Scan for the cell matching the given text and deliver its (x, y) coordinate at center. 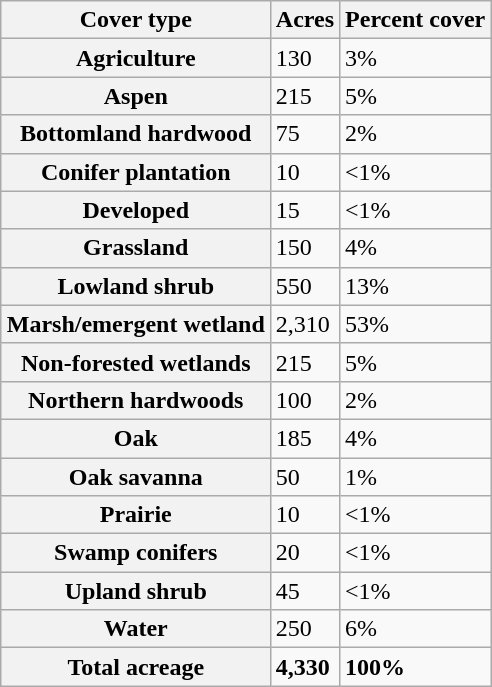
45 (304, 591)
Acres (304, 20)
550 (304, 286)
Cover type (136, 20)
Total acreage (136, 667)
50 (304, 477)
Lowland shrub (136, 286)
Aspen (136, 96)
6% (416, 629)
Conifer plantation (136, 172)
150 (304, 248)
Prairie (136, 515)
15 (304, 210)
3% (416, 58)
Developed (136, 210)
4,330 (304, 667)
75 (304, 134)
Upland shrub (136, 591)
Non-forested wetlands (136, 362)
130 (304, 58)
Oak savanna (136, 477)
Oak (136, 438)
Water (136, 629)
53% (416, 324)
Marsh/emergent wetland (136, 324)
100 (304, 400)
Percent cover (416, 20)
Agriculture (136, 58)
13% (416, 286)
185 (304, 438)
Grassland (136, 248)
2,310 (304, 324)
1% (416, 477)
Swamp conifers (136, 553)
Northern hardwoods (136, 400)
Bottomland hardwood (136, 134)
250 (304, 629)
100% (416, 667)
20 (304, 553)
